Locate the cell with the specified text and output its [X, Y] center coordinate. 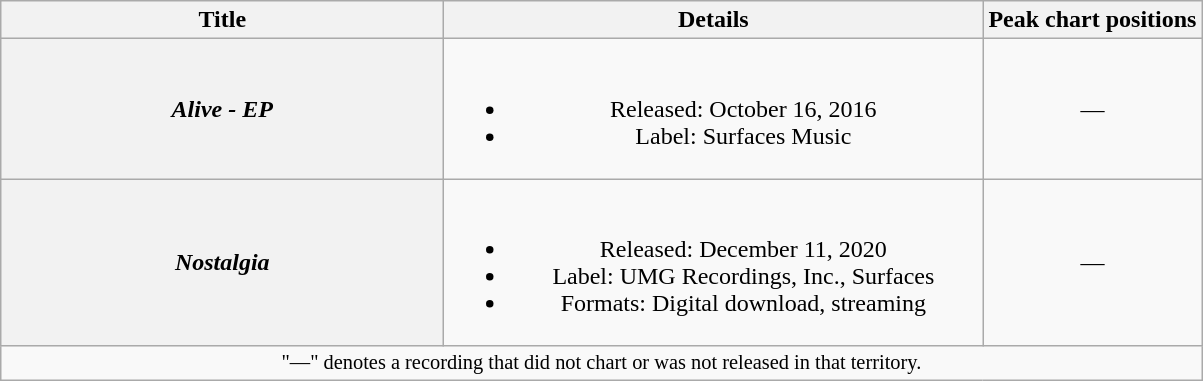
Released: October 16, 2016Label: Surfaces Music [714, 109]
Peak chart positions [1092, 20]
Released: December 11, 2020Label: UMG Recordings, Inc., SurfacesFormats: Digital download, streaming [714, 262]
Title [222, 20]
Alive - EP [222, 109]
Details [714, 20]
Nostalgia [222, 262]
"—" denotes a recording that did not chart or was not released in that territory. [602, 363]
